From the cell containing the given text, extract its center point as (X, Y) coordinate. 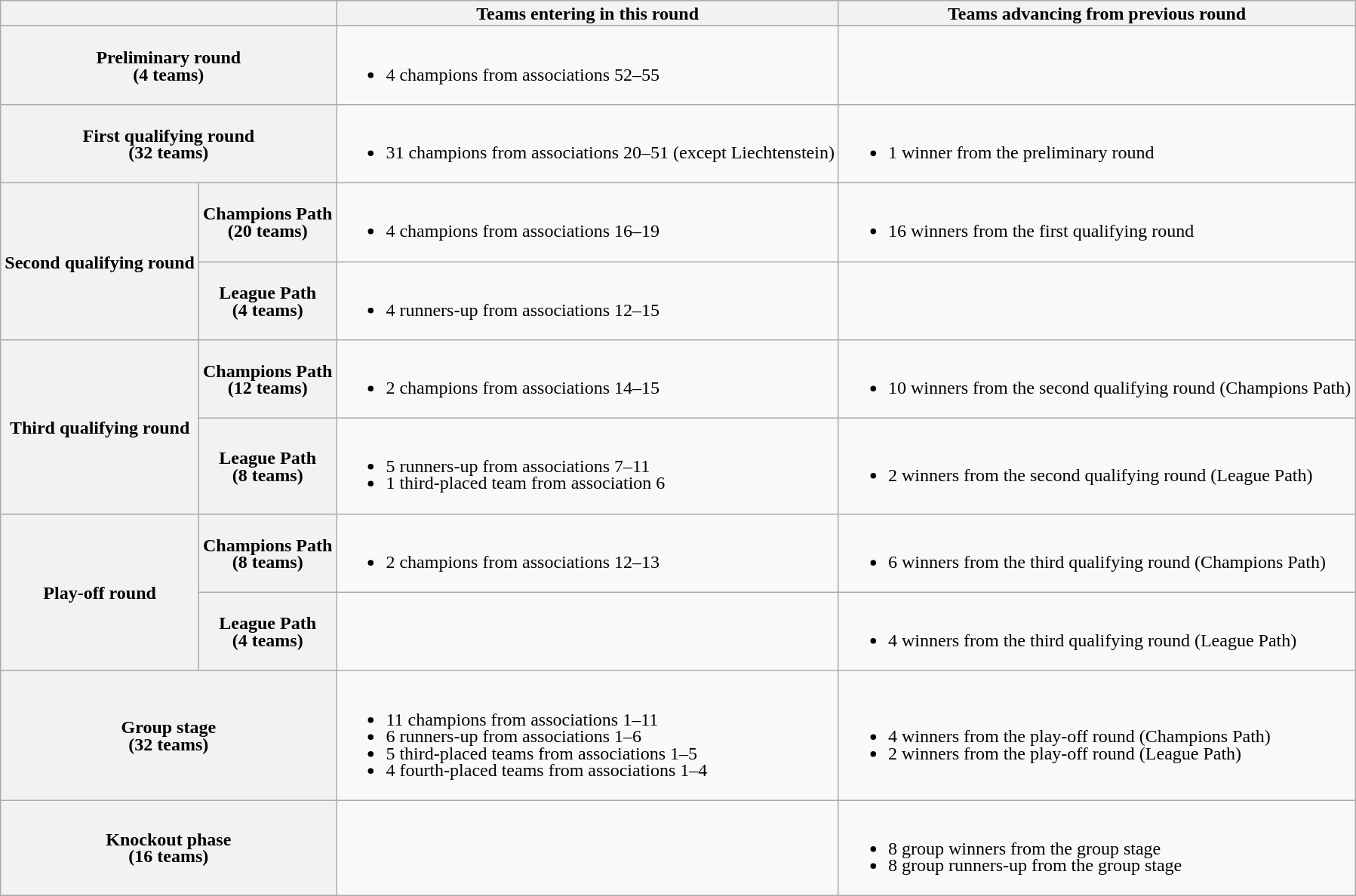
Knockout phase(16 teams) (169, 848)
5 runners-up from associations 7–111 third-placed team from association 6 (588, 466)
10 winners from the second qualifying round (Champions Path) (1096, 379)
2 champions from associations 14–15 (588, 379)
16 winners from the first qualifying round (1096, 222)
Teams entering in this round (588, 14)
31 champions from associations 20–51 (except Liechtenstein) (588, 143)
Teams advancing from previous round (1096, 14)
4 champions from associations 52–55 (588, 65)
2 champions from associations 12–13 (588, 553)
Second qualifying round (100, 261)
Preliminary round(4 teams) (169, 65)
8 group winners from the group stage8 group runners-up from the group stage (1096, 848)
First qualifying round(32 teams) (169, 143)
4 winners from the play-off round (Champions Path)2 winners from the play-off round (League Path) (1096, 735)
6 winners from the third qualifying round (Champions Path) (1096, 553)
2 winners from the second qualifying round (League Path) (1096, 466)
4 champions from associations 16–19 (588, 222)
League Path(8 teams) (267, 466)
1 winner from the preliminary round (1096, 143)
Champions Path(20 teams) (267, 222)
4 runners-up from associations 12–15 (588, 300)
Group stage(32 teams) (169, 735)
Champions Path(8 teams) (267, 553)
Third qualifying round (100, 427)
Play-off round (100, 592)
4 winners from the third qualifying round (League Path) (1096, 631)
Champions Path(12 teams) (267, 379)
